Identify which cell holds the provided text, then report its (X, Y) central coordinate. 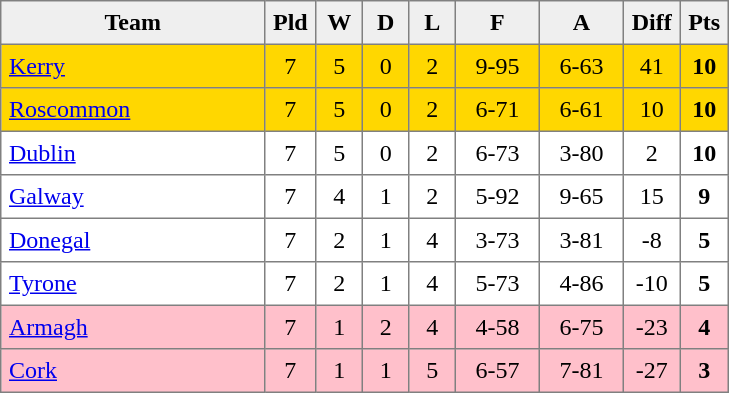
6-57 (497, 371)
3 (704, 371)
15 (651, 197)
-8 (651, 240)
L (432, 23)
Team (133, 23)
A (581, 23)
Donegal (133, 240)
Pts (704, 23)
Tyrone (133, 284)
Kerry (133, 66)
6-63 (581, 66)
3-81 (581, 240)
Cork (133, 371)
W (339, 23)
41 (651, 66)
Pld (290, 23)
Galway (133, 197)
5-73 (497, 284)
Armagh (133, 327)
Diff (651, 23)
4-58 (497, 327)
3-73 (497, 240)
F (497, 23)
6-75 (581, 327)
D (385, 23)
6-73 (497, 153)
9-95 (497, 66)
3-80 (581, 153)
9 (704, 197)
5-92 (497, 197)
7-81 (581, 371)
6-61 (581, 110)
-10 (651, 284)
9-65 (581, 197)
Roscommon (133, 110)
4-86 (581, 284)
Dublin (133, 153)
-27 (651, 371)
6-71 (497, 110)
-23 (651, 327)
